For the text-containing cell, return its midpoint in (x, y) coordinate format. 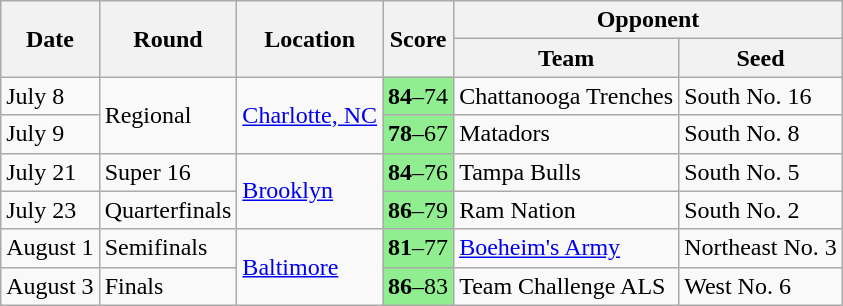
West No. 6 (761, 286)
86–79 (418, 210)
August 1 (50, 248)
South No. 16 (761, 96)
Regional (168, 115)
Boeheim's Army (566, 248)
Seed (761, 58)
South No. 8 (761, 134)
Team (566, 58)
Quarterfinals (168, 210)
78–67 (418, 134)
Team Challenge ALS (566, 286)
South No. 5 (761, 172)
Tampa Bulls (566, 172)
Round (168, 39)
Opponent (648, 20)
July 9 (50, 134)
Northeast No. 3 (761, 248)
86–83 (418, 286)
July 23 (50, 210)
Ram Nation (566, 210)
Semifinals (168, 248)
Finals (168, 286)
South No. 2 (761, 210)
Matadors (566, 134)
Super 16 (168, 172)
81–77 (418, 248)
Date (50, 39)
84–74 (418, 96)
August 3 (50, 286)
July 8 (50, 96)
Score (418, 39)
Baltimore (310, 267)
Charlotte, NC (310, 115)
July 21 (50, 172)
Chattanooga Trenches (566, 96)
Brooklyn (310, 191)
Location (310, 39)
84–76 (418, 172)
